Determine the (X, Y) coordinate at the center of the cell enclosing the given text.  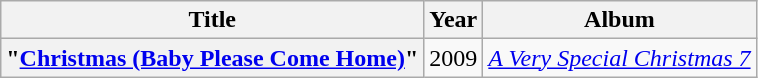
"Christmas (Baby Please Come Home)" (212, 58)
A Very Special Christmas 7 (620, 58)
Album (620, 20)
Year (454, 20)
Title (212, 20)
2009 (454, 58)
